Find where the given text appears and provide that cell's center as (x, y) coordinate. 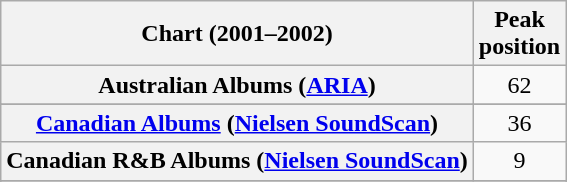
Canadian Albums (Nielsen SoundScan) (238, 123)
Australian Albums (ARIA) (238, 85)
9 (519, 161)
Chart (2001–2002) (238, 34)
Peakposition (519, 34)
Canadian R&B Albums (Nielsen SoundScan) (238, 161)
62 (519, 85)
36 (519, 123)
